Identify which cell holds the provided text, then report its (X, Y) central coordinate. 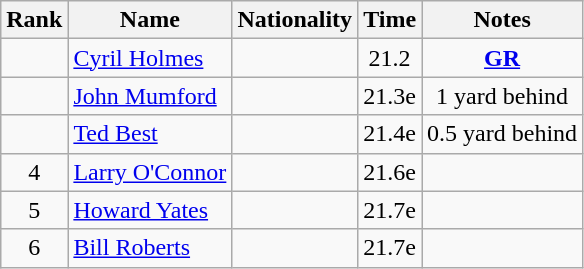
Bill Roberts (150, 248)
Cyril Holmes (150, 58)
Rank (34, 20)
Name (150, 20)
21.2 (390, 58)
Ted Best (150, 134)
Nationality (295, 20)
Larry O'Connor (150, 172)
John Mumford (150, 96)
21.6e (390, 172)
GR (502, 58)
Notes (502, 20)
21.4e (390, 134)
Howard Yates (150, 210)
5 (34, 210)
6 (34, 248)
0.5 yard behind (502, 134)
21.3e (390, 96)
Time (390, 20)
4 (34, 172)
1 yard behind (502, 96)
